Search for the cell housing the specified text and yield its [X, Y] center coordinate. 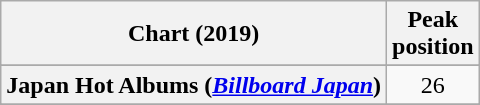
26 [433, 85]
Japan Hot Albums (Billboard Japan) [194, 85]
Peakposition [433, 34]
Chart (2019) [194, 34]
